Detect which cell encompasses the target text, then output its (X, Y) center coordinate. 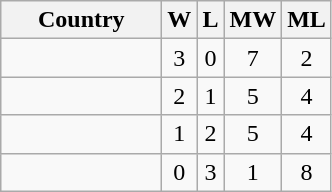
L (210, 20)
7 (253, 58)
Country (82, 20)
W (180, 20)
MW (253, 20)
8 (307, 172)
ML (307, 20)
